Return (x, y) of the center of cell containing provided text 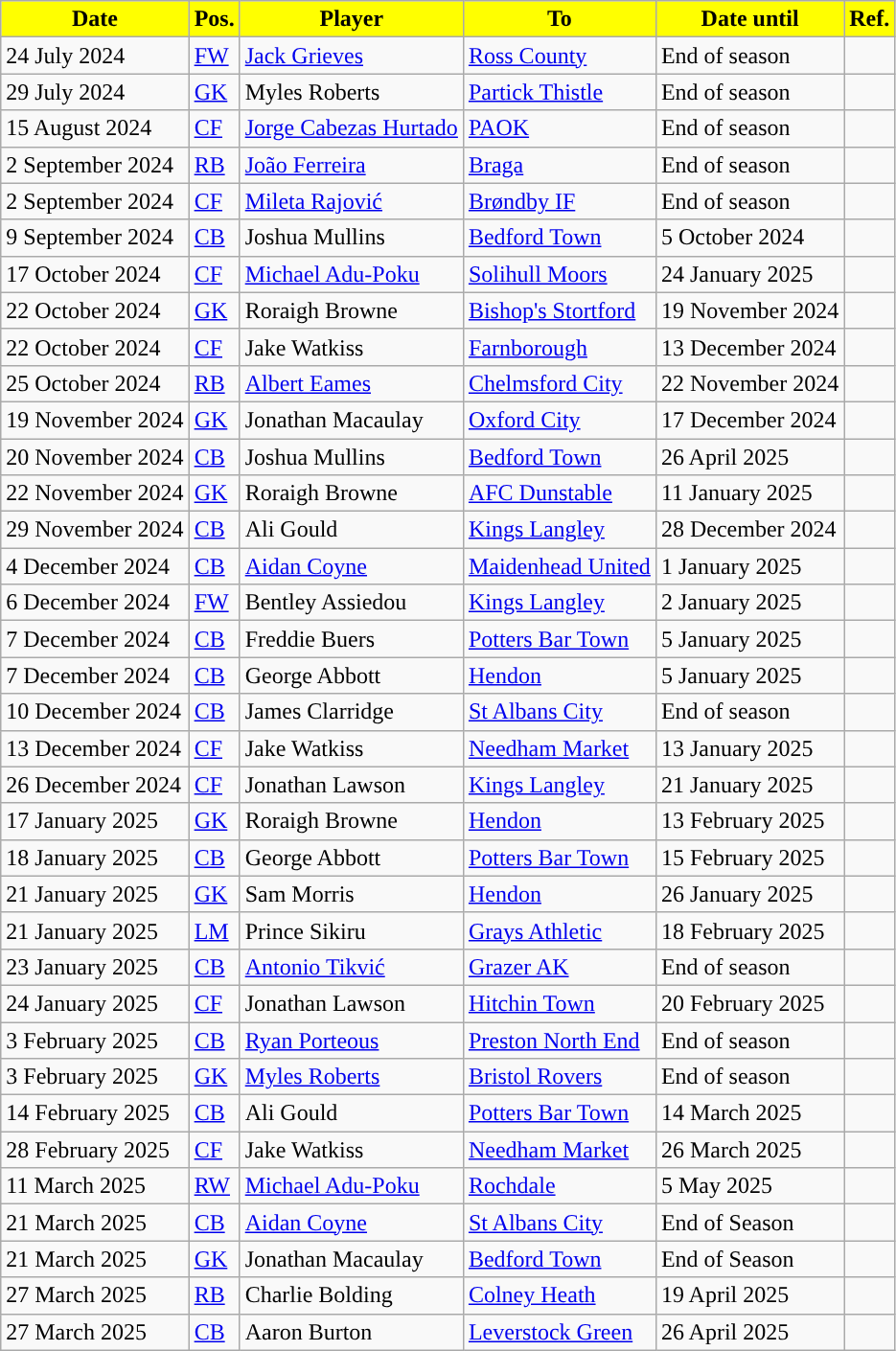
Jorge Cabezas Hurtado (351, 128)
Chelmsford City (560, 383)
20 February 2025 (749, 1003)
11 March 2025 (95, 1186)
Pos. (215, 19)
RW (215, 1186)
AFC Dunstable (560, 493)
26 December 2024 (95, 785)
5 May 2025 (749, 1186)
Braga (560, 165)
Ross County (560, 56)
Player (351, 19)
Leverstock Green (560, 1332)
Ref. (870, 19)
15 February 2025 (749, 858)
Sam Morris (351, 894)
13 February 2025 (749, 821)
18 February 2025 (749, 930)
Aaron Burton (351, 1332)
9 September 2024 (95, 238)
28 February 2025 (95, 1150)
17 October 2024 (95, 274)
Grazer AK (560, 967)
Date (95, 19)
Charlie Bolding (351, 1295)
James Clarridge (351, 712)
Date until (749, 19)
15 August 2024 (95, 128)
25 October 2024 (95, 383)
Oxford City (560, 420)
Preston North End (560, 1040)
20 November 2024 (95, 457)
Albert Eames (351, 383)
14 February 2025 (95, 1113)
Bishop's Stortford (560, 310)
2 January 2025 (749, 603)
PAOK (560, 128)
LM (215, 930)
To (560, 19)
17 December 2024 (749, 420)
Mileta Rajović (351, 201)
Hitchin Town (560, 1003)
23 January 2025 (95, 967)
14 March 2025 (749, 1113)
28 December 2024 (749, 530)
13 January 2025 (749, 748)
Farnborough (560, 347)
10 December 2024 (95, 712)
24 July 2024 (95, 56)
Bentley Assiedou (351, 603)
1 January 2025 (749, 566)
26 March 2025 (749, 1150)
Prince Sikiru (351, 930)
Jack Grieves (351, 56)
Ryan Porteous (351, 1040)
Solihull Moors (560, 274)
Rochdale (560, 1186)
Brøndby IF (560, 201)
Partick Thistle (560, 92)
João Ferreira (351, 165)
26 January 2025 (749, 894)
6 December 2024 (95, 603)
11 January 2025 (749, 493)
Bristol Rovers (560, 1077)
29 November 2024 (95, 530)
19 April 2025 (749, 1295)
4 December 2024 (95, 566)
Freddie Buers (351, 639)
18 January 2025 (95, 858)
29 July 2024 (95, 92)
17 January 2025 (95, 821)
5 October 2024 (749, 238)
Maidenhead United (560, 566)
Antonio Tikvić (351, 967)
Grays Athletic (560, 930)
Colney Heath (560, 1295)
